Capture the cell that displays the provided text and extract its (x, y) central coordinate. 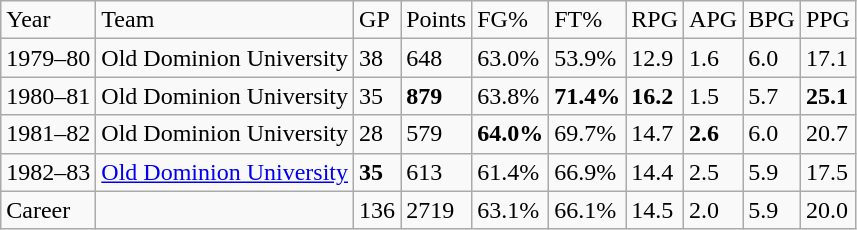
38 (378, 58)
20.0 (828, 210)
16.2 (655, 96)
28 (378, 134)
66.1% (588, 210)
64.0% (510, 134)
FT% (588, 20)
1.6 (714, 58)
RPG (655, 20)
71.4% (588, 96)
613 (436, 172)
Points (436, 20)
17.5 (828, 172)
12.9 (655, 58)
14.7 (655, 134)
20.7 (828, 134)
1981–82 (48, 134)
1.5 (714, 96)
25.1 (828, 96)
2.0 (714, 210)
2719 (436, 210)
5.7 (772, 96)
879 (436, 96)
1980–81 (48, 96)
648 (436, 58)
Year (48, 20)
579 (436, 134)
1982–83 (48, 172)
APG (714, 20)
BPG (772, 20)
63.1% (510, 210)
53.9% (588, 58)
Team (225, 20)
PPG (828, 20)
1979–80 (48, 58)
17.1 (828, 58)
66.9% (588, 172)
63.8% (510, 96)
69.7% (588, 134)
136 (378, 210)
GP (378, 20)
14.5 (655, 210)
2.5 (714, 172)
14.4 (655, 172)
Career (48, 210)
63.0% (510, 58)
FG% (510, 20)
2.6 (714, 134)
61.4% (510, 172)
